Determine the [x, y] coordinate at the center of the cell enclosing the given text.  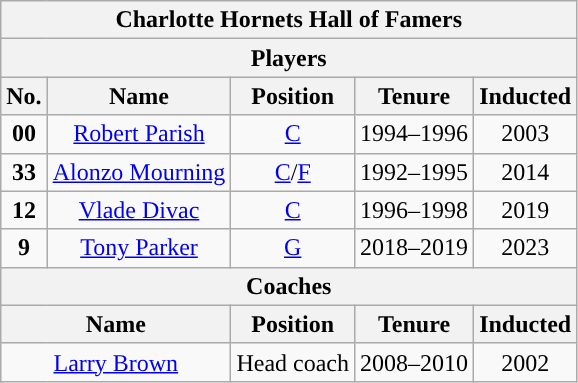
2014 [526, 172]
1996–1998 [414, 210]
G [293, 248]
2023 [526, 248]
Tony Parker [139, 248]
1994–1996 [414, 134]
33 [24, 172]
2003 [526, 134]
00 [24, 134]
Larry Brown [116, 362]
2008–2010 [414, 362]
Players [289, 58]
12 [24, 210]
Alonzo Mourning [139, 172]
2018–2019 [414, 248]
C/F [293, 172]
Robert Parish [139, 134]
No. [24, 96]
Charlotte Hornets Hall of Famers [289, 20]
2019 [526, 210]
1992–1995 [414, 172]
Head coach [293, 362]
2002 [526, 362]
Vlade Divac [139, 210]
Coaches [289, 286]
9 [24, 248]
